Extract the [x, y] coordinate from the center of the cell holding the provided text.  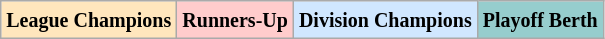
Playoff Berth [540, 20]
League Champions [89, 20]
Runners-Up [236, 20]
Division Champions [385, 20]
